Pinpoint the cell where the given text exists, returning its [x, y] midpoint coordinate. 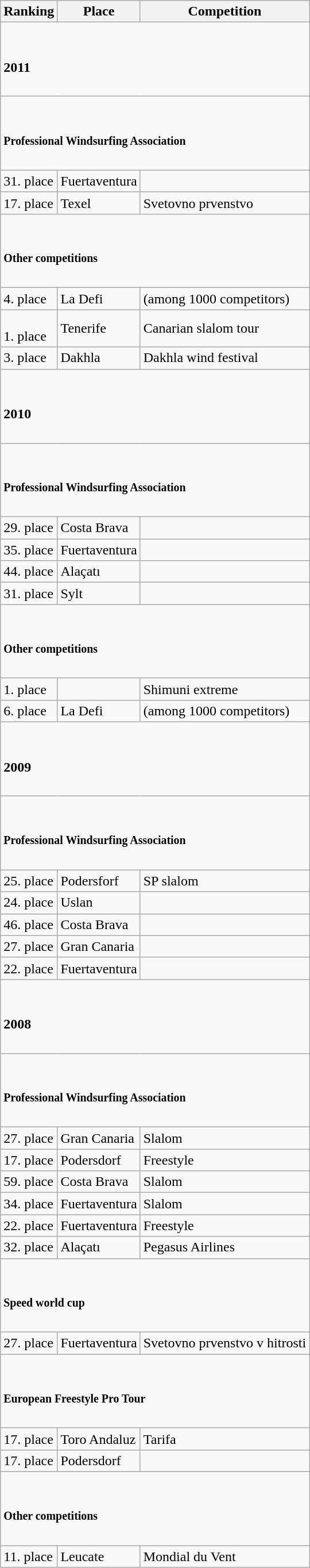
Podersforf [99, 881]
2011 [155, 60]
4. place [29, 299]
Competition [224, 11]
25. place [29, 881]
Speed world cup [155, 1295]
29. place [29, 528]
Uslan [99, 903]
Texel [99, 203]
2008 [155, 1016]
SP slalom [224, 881]
46. place [29, 924]
2009 [155, 760]
Svetovno prvenstvo [224, 203]
Sylt [99, 594]
59. place [29, 1182]
6. place [29, 711]
34. place [29, 1204]
Tarifa [224, 1439]
Toro Andaluz [99, 1439]
Dakhla [99, 358]
Shimuni extreme [224, 689]
Dakhla wind festival [224, 358]
35. place [29, 550]
11. place [29, 1557]
Pegasus Airlines [224, 1247]
Tenerife [99, 329]
3. place [29, 358]
Svetovno prvenstvo v hitrosti [224, 1343]
European Freestyle Pro Tour [155, 1392]
Canarian slalom tour [224, 329]
24. place [29, 903]
44. place [29, 572]
Leucate [99, 1557]
2010 [155, 406]
Place [99, 11]
32. place [29, 1247]
Ranking [29, 11]
Mondial du Vent [224, 1557]
